Capture the cell that displays the provided text and extract its (X, Y) central coordinate. 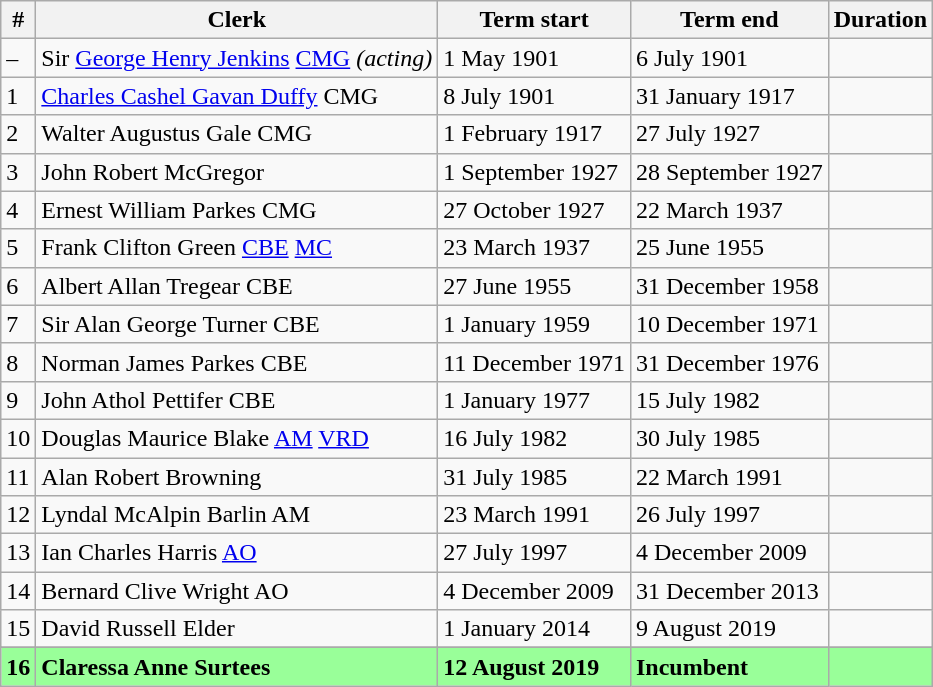
30 July 1985 (729, 438)
1 January 1977 (534, 400)
John Athol Pettifer CBE (237, 400)
10 December 1971 (729, 324)
11 December 1971 (534, 362)
25 June 1955 (729, 248)
Douglas Maurice Blake AM VRD (237, 438)
22 March 1991 (729, 477)
27 July 1997 (534, 553)
Duration (880, 20)
10 (18, 438)
Incumbent (729, 667)
Clerk (237, 20)
Norman James Parkes CBE (237, 362)
26 July 1997 (729, 515)
2 (18, 134)
1 January 2014 (534, 629)
Alan Robert Browning (237, 477)
22 March 1937 (729, 210)
13 (18, 553)
27 October 1927 (534, 210)
Ernest William Parkes CMG (237, 210)
5 (18, 248)
16 (18, 667)
David Russell Elder (237, 629)
16 July 1982 (534, 438)
9 August 2019 (729, 629)
– (18, 58)
Ian Charles Harris AO (237, 553)
27 July 1927 (729, 134)
3 (18, 172)
31 July 1985 (534, 477)
6 (18, 286)
31 December 2013 (729, 591)
1 September 1927 (534, 172)
1 February 1917 (534, 134)
Walter Augustus Gale CMG (237, 134)
1 May 1901 (534, 58)
Frank Clifton Green CBE MC (237, 248)
27 June 1955 (534, 286)
Term end (729, 20)
John Robert McGregor (237, 172)
7 (18, 324)
6 July 1901 (729, 58)
12 August 2019 (534, 667)
Lyndal McAlpin Barlin AM (237, 515)
Claressa Anne Surtees (237, 667)
28 September 1927 (729, 172)
12 (18, 515)
Term start (534, 20)
4 (18, 210)
31 December 1958 (729, 286)
1 January 1959 (534, 324)
Charles Cashel Gavan Duffy CMG (237, 96)
14 (18, 591)
Albert Allan Tregear CBE (237, 286)
31 January 1917 (729, 96)
8 July 1901 (534, 96)
8 (18, 362)
23 March 1937 (534, 248)
Bernard Clive Wright AO (237, 591)
9 (18, 400)
31 December 1976 (729, 362)
Sir Alan George Turner CBE (237, 324)
15 (18, 629)
# (18, 20)
Sir George Henry Jenkins CMG (acting) (237, 58)
11 (18, 477)
15 July 1982 (729, 400)
1 (18, 96)
23 March 1991 (534, 515)
